Locate the cell with the specified text and output its (x, y) center coordinate. 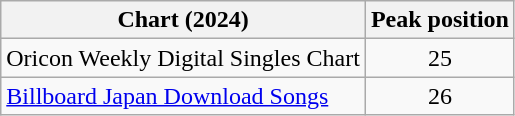
Peak position (440, 20)
Chart (2024) (184, 20)
26 (440, 96)
Billboard Japan Download Songs (184, 96)
25 (440, 58)
Oricon Weekly Digital Singles Chart (184, 58)
